Scan for the cell matching the given text and deliver its (X, Y) coordinate at center. 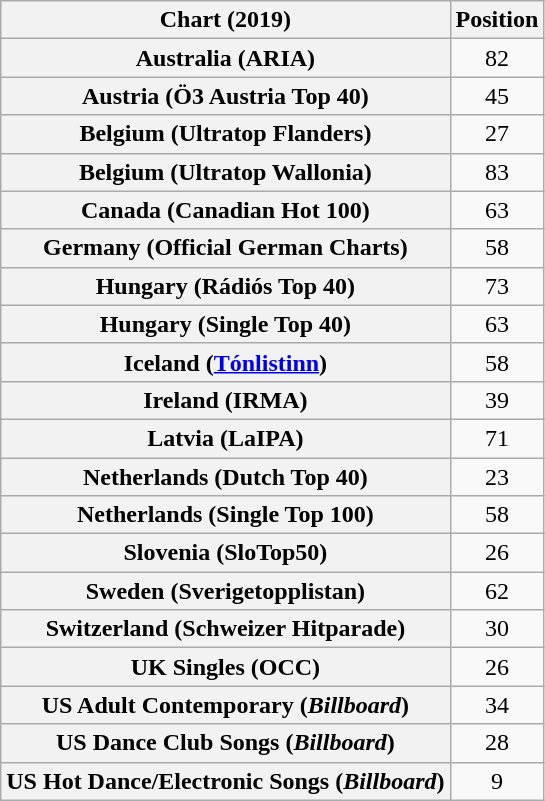
27 (497, 134)
Canada (Canadian Hot 100) (226, 210)
Ireland (IRMA) (226, 400)
Belgium (Ultratop Wallonia) (226, 172)
UK Singles (OCC) (226, 667)
Austria (Ö3 Austria Top 40) (226, 96)
Sweden (Sverigetopplistan) (226, 591)
73 (497, 286)
US Dance Club Songs (Billboard) (226, 743)
34 (497, 705)
Iceland (Tónlistinn) (226, 362)
Belgium (Ultratop Flanders) (226, 134)
Germany (Official German Charts) (226, 248)
Hungary (Single Top 40) (226, 324)
Netherlands (Dutch Top 40) (226, 477)
Chart (2019) (226, 20)
Hungary (Rádiós Top 40) (226, 286)
US Hot Dance/Electronic Songs (Billboard) (226, 781)
Australia (ARIA) (226, 58)
Netherlands (Single Top 100) (226, 515)
39 (497, 400)
83 (497, 172)
45 (497, 96)
Slovenia (SloTop50) (226, 553)
Switzerland (Schweizer Hitparade) (226, 629)
Position (497, 20)
Latvia (LaIPA) (226, 438)
30 (497, 629)
62 (497, 591)
82 (497, 58)
71 (497, 438)
28 (497, 743)
US Adult Contemporary (Billboard) (226, 705)
9 (497, 781)
23 (497, 477)
